Determine the [X, Y] coordinate at the center of the cell enclosing the given text.  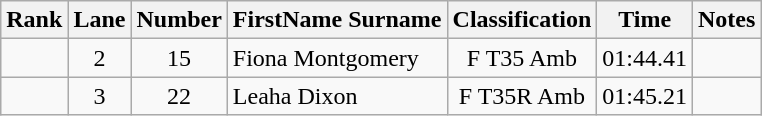
Fiona Montgomery [337, 58]
Number [179, 20]
01:45.21 [645, 96]
22 [179, 96]
3 [100, 96]
Rank [34, 20]
FirstName Surname [337, 20]
Lane [100, 20]
Time [645, 20]
15 [179, 58]
Classification [522, 20]
F T35R Amb [522, 96]
Notes [727, 20]
2 [100, 58]
Leaha Dixon [337, 96]
F T35 Amb [522, 58]
01:44.41 [645, 58]
